Provide the (X, Y) coordinate of the cell's center where the given text is located.  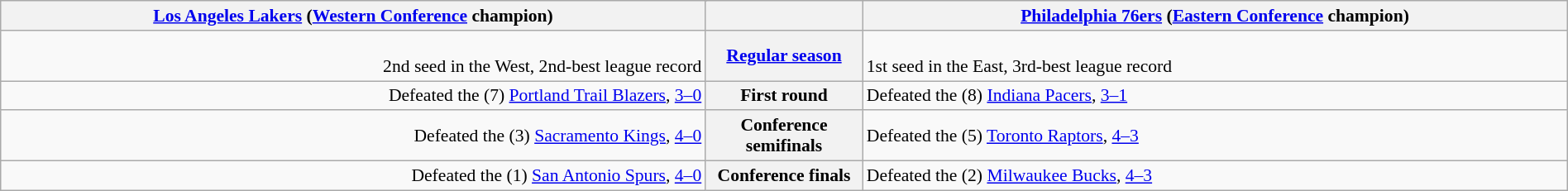
Conference semifinals (784, 136)
Regular season (784, 56)
Conference finals (784, 176)
Defeated the (3) Sacramento Kings, 4–0 (354, 136)
First round (784, 96)
Defeated the (7) Portland Trail Blazers, 3–0 (354, 96)
2nd seed in the West, 2nd-best league record (354, 56)
Defeated the (2) Milwaukee Bucks, 4–3 (1216, 176)
Los Angeles Lakers (Western Conference champion) (354, 16)
Philadelphia 76ers (Eastern Conference champion) (1216, 16)
Defeated the (5) Toronto Raptors, 4–3 (1216, 136)
1st seed in the East, 3rd-best league record (1216, 56)
Defeated the (8) Indiana Pacers, 3–1 (1216, 96)
Defeated the (1) San Antonio Spurs, 4–0 (354, 176)
